Provide the (x, y) coordinate of the cell's center where the given text is located.  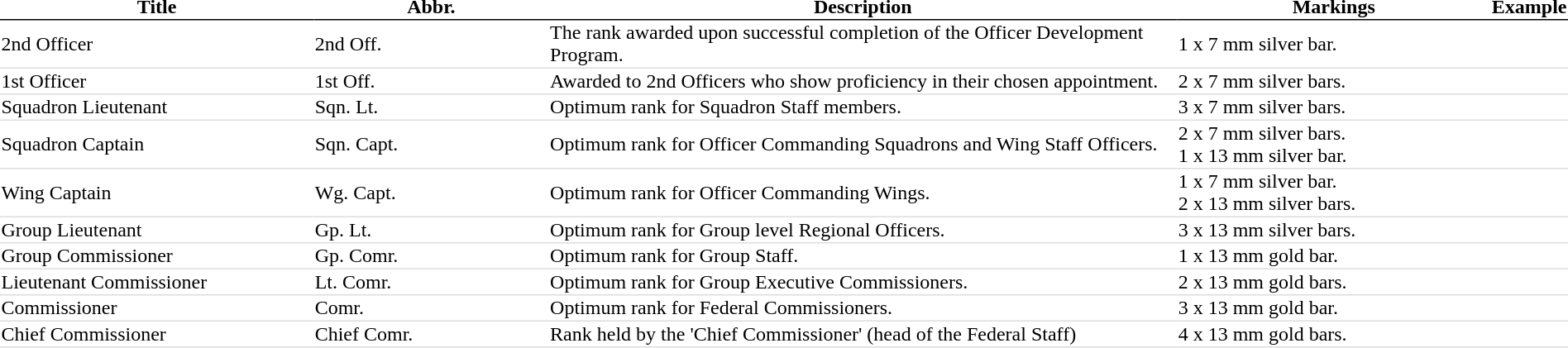
Wg. Capt. (431, 193)
2 x 7 mm silver bars. (1333, 82)
2nd Off. (431, 44)
3 x 13 mm gold bar. (1333, 309)
Squadron Lieutenant (157, 107)
Chief Comr. (431, 335)
Optimum rank for Group Staff. (863, 256)
Comr. (431, 309)
Group Commissioner (157, 256)
Gp. Comr. (431, 256)
Gp. Lt. (431, 231)
Optimum rank for Squadron Staff members. (863, 107)
3 x 7 mm silver bars. (1333, 107)
The rank awarded upon successful completion of the Officer Development Program. (863, 44)
Optimum rank for Group level Regional Officers. (863, 231)
Rank held by the 'Chief Commissioner' (head of the Federal Staff) (863, 335)
3 x 13 mm silver bars. (1333, 231)
Sqn. Capt. (431, 145)
Sqn. Lt. (431, 107)
4 x 13 mm gold bars. (1333, 335)
Awarded to 2nd Officers who show proficiency in their chosen appointment. (863, 82)
2nd Officer (157, 44)
1 x 7 mm silver bar.2 x 13 mm silver bars. (1333, 193)
Optimum rank for Officer Commanding Squadrons and Wing Staff Officers. (863, 145)
2 x 13 mm gold bars. (1333, 283)
Lieutenant Commissioner (157, 283)
1 x 13 mm gold bar. (1333, 256)
Optimum rank for Group Executive Commissioners. (863, 283)
1st Officer (157, 82)
Chief Commissioner (157, 335)
1st Off. (431, 82)
Squadron Captain (157, 145)
Optimum rank for Officer Commanding Wings. (863, 193)
Group Lieutenant (157, 231)
Wing Captain (157, 193)
2 x 7 mm silver bars.1 x 13 mm silver bar. (1333, 145)
Commissioner (157, 309)
Lt. Comr. (431, 283)
Optimum rank for Federal Commissioners. (863, 309)
1 x 7 mm silver bar. (1333, 44)
